Locate the cell with the specified text and output its (x, y) center coordinate. 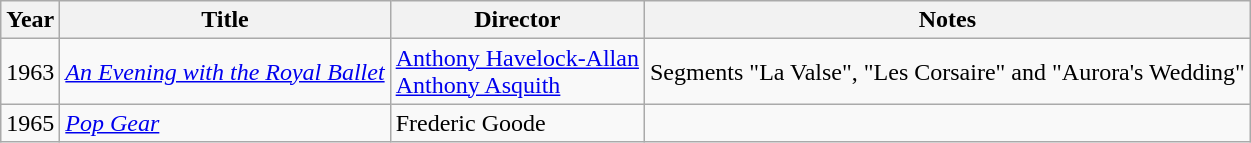
Frederic Goode (517, 123)
Anthony Havelock-AllanAnthony Asquith (517, 72)
An Evening with the Royal Ballet (225, 72)
Title (225, 20)
Year (30, 20)
Segments "La Valse", "Les Corsaire" and "Aurora's Wedding" (947, 72)
Director (517, 20)
Pop Gear (225, 123)
1963 (30, 72)
1965 (30, 123)
Notes (947, 20)
